Extract the [x, y] coordinate from the center of the cell holding the provided text.  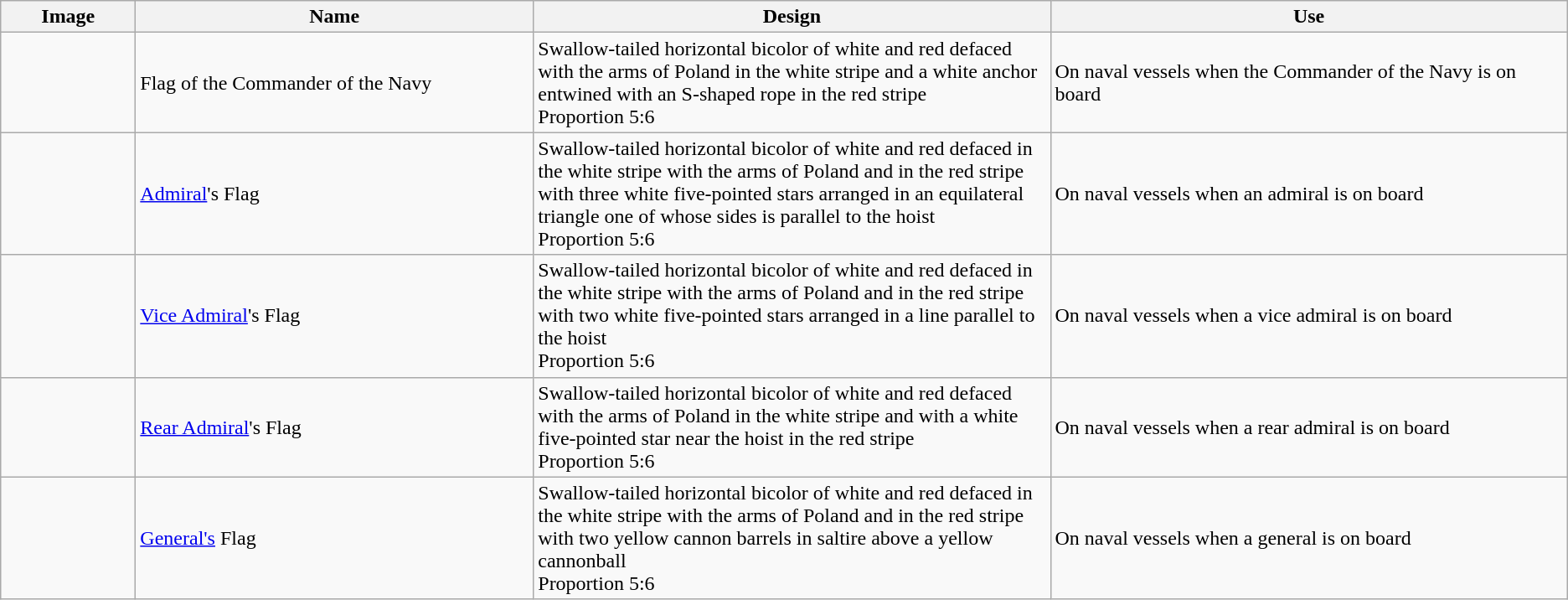
On naval vessels when an admiral is on board [1308, 194]
Vice Admiral's Flag [335, 316]
On naval vessels when a rear admiral is on board [1308, 427]
On naval vessels when a vice admiral is on board [1308, 316]
Admiral's Flag [335, 194]
General's Flag [335, 538]
On naval vessels when the Commander of the Navy is on board [1308, 82]
Image [69, 17]
Rear Admiral's Flag [335, 427]
Design [792, 17]
Name [335, 17]
Flag of the Commander of the Navy [335, 82]
Use [1308, 17]
On naval vessels when a general is on board [1308, 538]
